For the text-containing cell, return its midpoint in (X, Y) coordinate format. 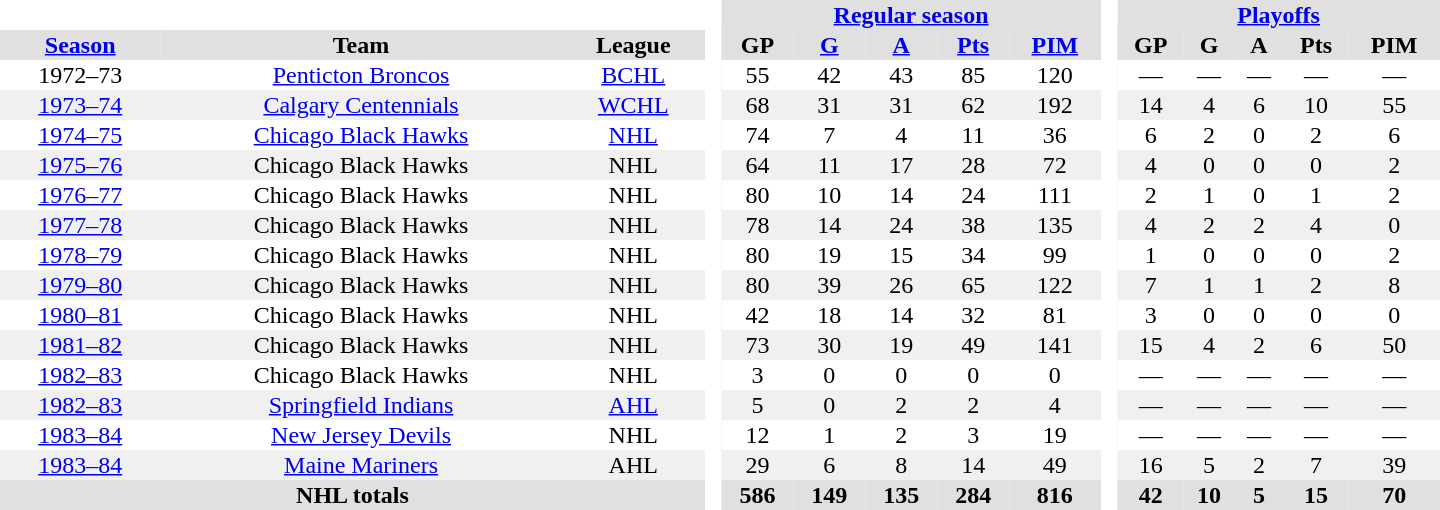
50 (1394, 345)
111 (1055, 195)
99 (1055, 255)
78 (757, 225)
38 (973, 225)
Maine Mariners (360, 465)
1972–73 (80, 75)
149 (829, 495)
586 (757, 495)
29 (757, 465)
17 (901, 165)
74 (757, 135)
1978–79 (80, 255)
192 (1055, 105)
70 (1394, 495)
Team (360, 45)
85 (973, 75)
Season (80, 45)
26 (901, 285)
1980–81 (80, 315)
62 (973, 105)
WCHL (634, 105)
NHL totals (352, 495)
32 (973, 315)
Calgary Centennials (360, 105)
League (634, 45)
36 (1055, 135)
81 (1055, 315)
72 (1055, 165)
43 (901, 75)
Springfield Indians (360, 405)
1975–76 (80, 165)
BCHL (634, 75)
34 (973, 255)
28 (973, 165)
30 (829, 345)
141 (1055, 345)
Regular season (910, 15)
New Jersey Devils (360, 435)
Playoffs (1278, 15)
1981–82 (80, 345)
12 (757, 435)
16 (1150, 465)
1979–80 (80, 285)
18 (829, 315)
1977–78 (80, 225)
1973–74 (80, 105)
64 (757, 165)
816 (1055, 495)
73 (757, 345)
1976–77 (80, 195)
122 (1055, 285)
65 (973, 285)
68 (757, 105)
Penticton Broncos (360, 75)
284 (973, 495)
1974–75 (80, 135)
120 (1055, 75)
